Scan for the cell matching the given text and deliver its [X, Y] coordinate at center. 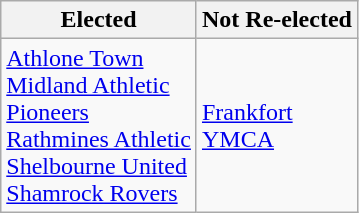
Elected [99, 20]
FrankfortYMCA [276, 126]
Not Re-elected [276, 20]
Athlone TownMidland AthleticPioneersRathmines AthleticShelbourne UnitedShamrock Rovers [99, 126]
